Extract the (x, y) coordinate from the center of the cell holding the provided text.  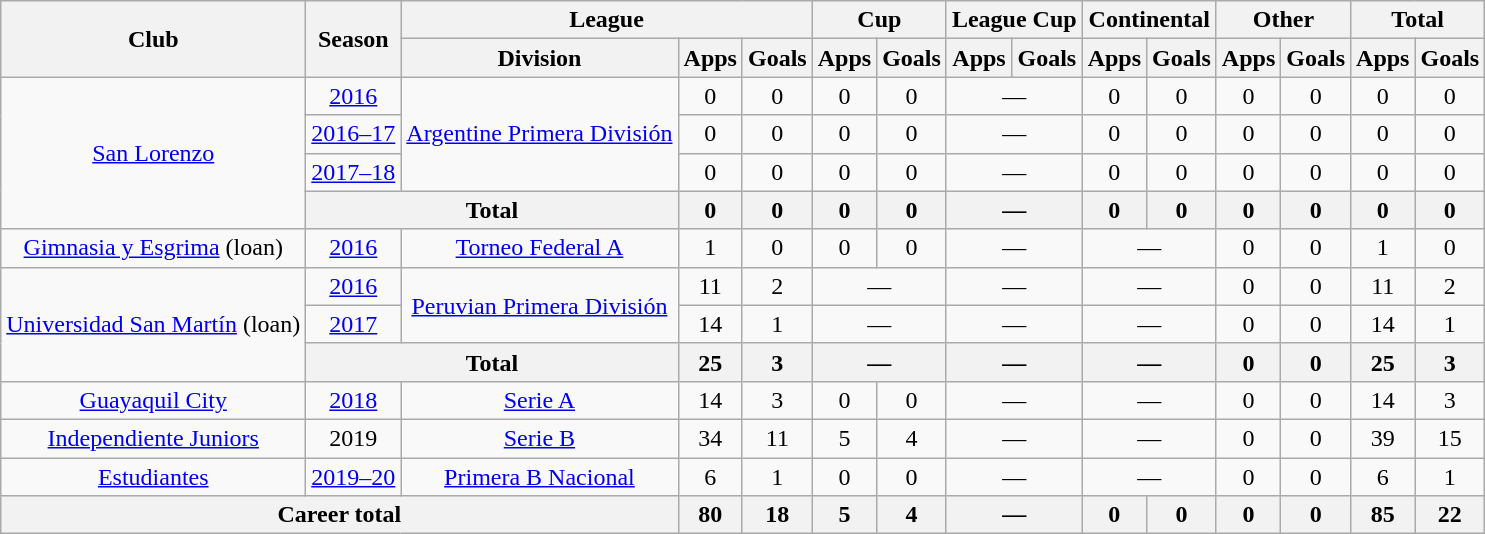
League (606, 20)
Cup (879, 20)
80 (710, 515)
Continental (1149, 20)
Estudiantes (154, 477)
League Cup (1014, 20)
Independiente Juniors (154, 438)
85 (1383, 515)
Universidad San Martín (loan) (154, 324)
Primera B Nacional (540, 477)
22 (1450, 515)
2016–17 (354, 134)
Gimnasia y Esgrima (loan) (154, 248)
Argentine Primera División (540, 134)
Club (154, 39)
Peruvian Primera División (540, 305)
San Lorenzo (154, 153)
2018 (354, 400)
Other (1283, 20)
Serie B (540, 438)
2017 (354, 324)
2019–20 (354, 477)
2017–18 (354, 172)
Guayaquil City (154, 400)
2019 (354, 438)
Career total (340, 515)
34 (710, 438)
18 (777, 515)
39 (1383, 438)
15 (1450, 438)
Division (540, 58)
Torneo Federal A (540, 248)
Serie A (540, 400)
Season (354, 39)
